From the cell containing the given text, extract its center point as (x, y) coordinate. 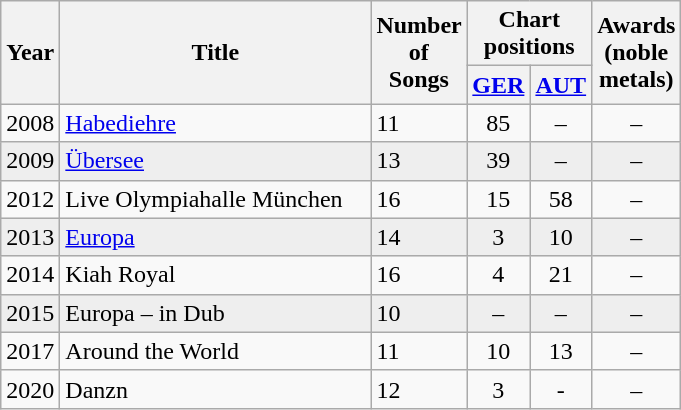
2013 (30, 237)
Live Olympiahalle München (216, 199)
2020 (30, 389)
- (561, 389)
Habediehre (216, 123)
AUT (561, 85)
Europa (216, 237)
39 (498, 161)
2017 (30, 351)
Year (30, 52)
Europa – in Dub (216, 313)
Title (216, 52)
Übersee (216, 161)
Around the World (216, 351)
GER (498, 85)
2008 (30, 123)
Kiah Royal (216, 275)
2012 (30, 199)
4 (498, 275)
Number of Songs (419, 52)
Danzn (216, 389)
15 (498, 199)
14 (419, 237)
Awards (noble metals) (636, 52)
2015 (30, 313)
2009 (30, 161)
58 (561, 199)
Chart positions (530, 34)
2014 (30, 275)
21 (561, 275)
12 (419, 389)
85 (498, 123)
